Detect which cell encompasses the target text, then output its [x, y] center coordinate. 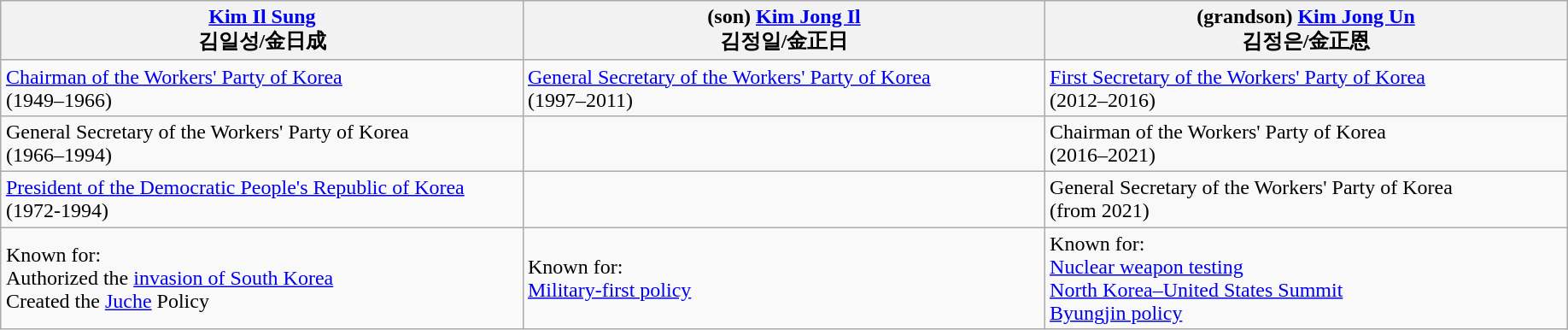
Kim Il Sung김일성/金日成 [261, 31]
General Secretary of the Workers' Party of Korea(1966–1994) [261, 144]
President of the Democratic People's Republic of Korea(1972-1994) [261, 198]
First Secretary of the Workers' Party of Korea(2012–2016) [1307, 87]
Known for:Authorized the invasion of South KoreaCreated the Juche Policy [261, 279]
Chairman of the Workers' Party of Korea(2016–2021) [1307, 144]
Chairman of the Workers' Party of Korea(1949–1966) [261, 87]
Known for:Military-first policy [784, 279]
General Secretary of the Workers' Party of Korea(from 2021) [1307, 198]
Known for:Nuclear weapon testingNorth Korea–United States SummitByungjin policy [1307, 279]
(grandson) Kim Jong Un김정은/金正恩 [1307, 31]
(son) Kim Jong Il김정일/金正日 [784, 31]
General Secretary of the Workers' Party of Korea(1997–2011) [784, 87]
